Return the (x, y) coordinate for the center point of the cell that contains the specified text.  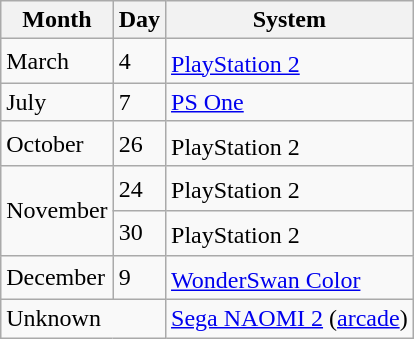
November (57, 210)
WonderSwan Color (290, 278)
Month (57, 20)
Sega NAOMI 2 (arcade) (290, 319)
System (290, 20)
July (57, 102)
9 (139, 278)
Unknown (84, 319)
PS One (290, 102)
December (57, 278)
March (57, 62)
30 (139, 234)
24 (139, 188)
7 (139, 102)
Day (139, 20)
4 (139, 62)
October (57, 144)
26 (139, 144)
